Provide the (X, Y) coordinate of the cell's center where the given text is located.  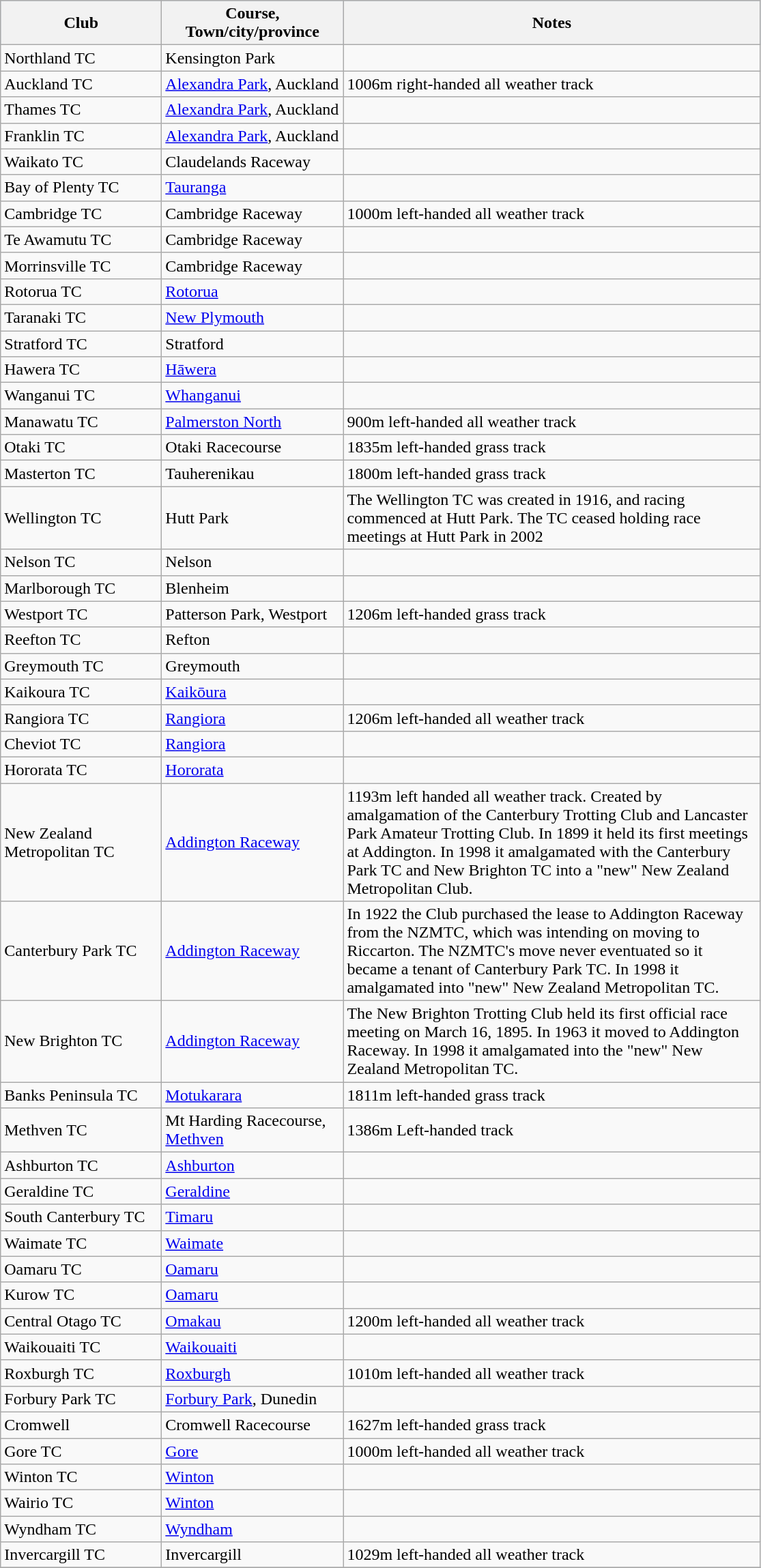
Tauherenikau (253, 474)
Oamaru TC (81, 1269)
Greymouth TC (81, 666)
Masterton TC (81, 474)
Roxburgh TC (81, 1373)
1006m right-handed all weather track (551, 84)
Reefton TC (81, 640)
Nelson (253, 562)
Roxburgh (253, 1373)
Westport TC (81, 614)
Methven TC (81, 1130)
Kaikōura (253, 692)
Cambridge TC (81, 214)
Blenheim (253, 588)
Hororata TC (81, 770)
Nelson TC (81, 562)
1835m left-handed grass track (551, 448)
1010m left-handed all weather track (551, 1373)
Tauranga (253, 188)
Stratford TC (81, 343)
Te Awamutu TC (81, 239)
Northland TC (81, 58)
Geraldine TC (81, 1191)
1800m left-handed grass track (551, 474)
Wellington TC (81, 518)
Manawatu TC (81, 422)
Patterson Park, Westport (253, 614)
1627m left-handed grass track (551, 1425)
Ashburton TC (81, 1165)
Greymouth (253, 666)
Wyndham TC (81, 1529)
Taranaki TC (81, 317)
Wyndham (253, 1529)
Claudelands Raceway (253, 162)
Gore TC (81, 1451)
Rotorua (253, 291)
New Zealand Metropolitan TC (81, 842)
Club (81, 23)
South Canterbury TC (81, 1217)
Hororata (253, 770)
Central Otago TC (81, 1321)
Rangiora TC (81, 718)
900m left-handed all weather track (551, 422)
Geraldine (253, 1191)
Waikouaiti TC (81, 1347)
Invercargill (253, 1555)
Gore (253, 1451)
Waikato TC (81, 162)
Refton (253, 640)
Kaikoura TC (81, 692)
Bay of Plenty TC (81, 188)
Hawera TC (81, 370)
Hāwera (253, 370)
Cromwell Racecourse (253, 1425)
Forbury Park TC (81, 1399)
Banks Peninsula TC (81, 1095)
Omakau (253, 1321)
The Wellington TC was created in 1916, and racing commenced at Hutt Park. The TC ceased holding race meetings at Hutt Park in 2002 (551, 518)
1200m left-handed all weather track (551, 1321)
Kensington Park (253, 58)
Whanganui (253, 396)
1811m left-handed grass track (551, 1095)
1386m Left-handed track (551, 1130)
New Plymouth (253, 317)
Motukarara (253, 1095)
Hutt Park (253, 518)
Notes (551, 23)
Waimate (253, 1243)
Wanganui TC (81, 396)
Wairio TC (81, 1503)
Invercargill TC (81, 1555)
Canterbury Park TC (81, 951)
Otaki TC (81, 448)
Mt Harding Racecourse, Methven (253, 1130)
Ashburton (253, 1165)
Rotorua TC (81, 291)
Cromwell (81, 1425)
Auckland TC (81, 84)
Marlborough TC (81, 588)
Thames TC (81, 110)
Forbury Park, Dunedin (253, 1399)
Franklin TC (81, 136)
Timaru (253, 1217)
1029m left-handed all weather track (551, 1555)
Palmerston North (253, 422)
Morrinsville TC (81, 265)
1206m left-handed all weather track (551, 718)
Kurow TC (81, 1295)
Winton TC (81, 1477)
Cheviot TC (81, 744)
Waimate TC (81, 1243)
Course, Town/city/province (253, 23)
Otaki Racecourse (253, 448)
Waikouaiti (253, 1347)
Stratford (253, 343)
1206m left-handed grass track (551, 614)
New Brighton TC (81, 1041)
